For the text-containing cell, return its midpoint in (x, y) coordinate format. 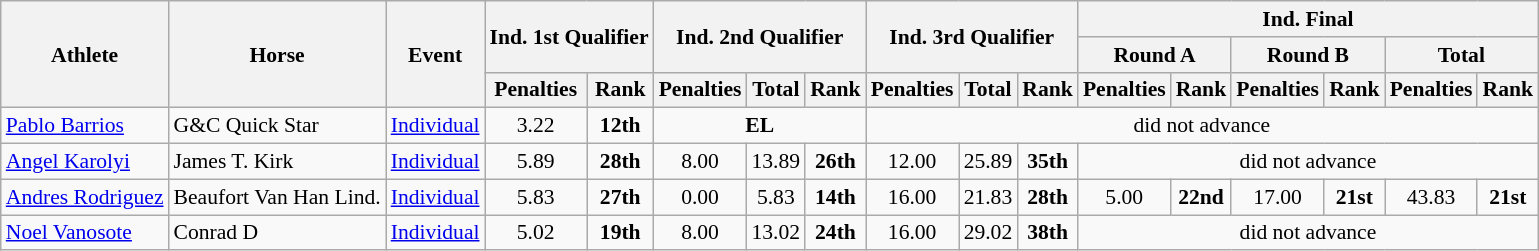
35th (1048, 162)
Ind. Final (1308, 19)
Andres Rodriguez (85, 197)
24th (836, 233)
43.83 (1432, 197)
25.89 (988, 162)
Ind. 2nd Qualifier (760, 36)
Noel Vanosote (85, 233)
0.00 (700, 197)
14th (836, 197)
G&C Quick Star (278, 126)
21.83 (988, 197)
26th (836, 162)
Ind. 3rd Qualifier (972, 36)
27th (620, 197)
5.00 (1124, 197)
Event (436, 54)
13.02 (776, 233)
Ind. 1st Qualifier (570, 36)
Athlete (85, 54)
12th (620, 126)
29.02 (988, 233)
EL (760, 126)
Round B (1308, 55)
22nd (1202, 197)
19th (620, 233)
3.22 (536, 126)
James T. Kirk (278, 162)
5.02 (536, 233)
13.89 (776, 162)
17.00 (1278, 197)
Round A (1154, 55)
Pablo Barrios (85, 126)
38th (1048, 233)
Horse (278, 54)
12.00 (912, 162)
Conrad D (278, 233)
Angel Karolyi (85, 162)
Beaufort Van Han Lind. (278, 197)
5.89 (536, 162)
